For the text-containing cell, return its midpoint in [x, y] coordinate format. 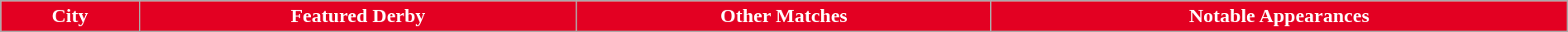
Notable Appearances [1279, 16]
City [70, 16]
Featured Derby [357, 16]
Other Matches [784, 16]
